Scan for the cell matching the given text and deliver its (x, y) coordinate at center. 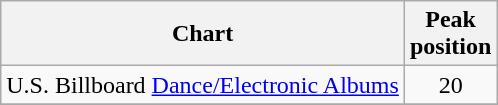
U.S. Billboard Dance/Electronic Albums (203, 85)
Chart (203, 34)
20 (450, 85)
Peakposition (450, 34)
